Locate the cell with the specified text and output its (X, Y) center coordinate. 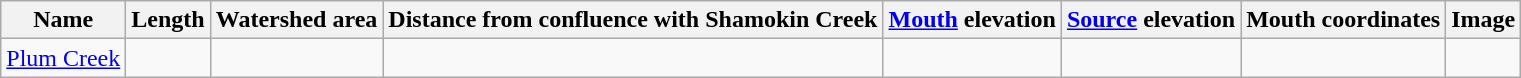
Name (64, 20)
Mouth elevation (972, 20)
Mouth coordinates (1344, 20)
Plum Creek (64, 58)
Source elevation (1150, 20)
Watershed area (296, 20)
Length (168, 20)
Distance from confluence with Shamokin Creek (633, 20)
Image (1484, 20)
